From the cell containing the given text, extract its center point as (x, y) coordinate. 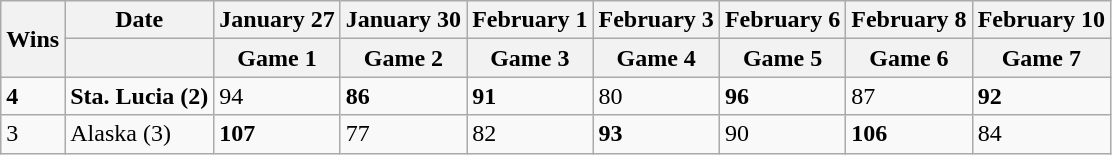
Game 7 (1041, 58)
Game 1 (277, 58)
January 30 (403, 20)
Date (140, 20)
84 (1041, 134)
93 (656, 134)
4 (33, 96)
February 8 (909, 20)
February 1 (530, 20)
90 (782, 134)
77 (403, 134)
96 (782, 96)
94 (277, 96)
80 (656, 96)
Wins (33, 39)
107 (277, 134)
Game 2 (403, 58)
82 (530, 134)
Sta. Lucia (2) (140, 96)
92 (1041, 96)
January 27 (277, 20)
February 3 (656, 20)
Game 4 (656, 58)
Game 5 (782, 58)
86 (403, 96)
91 (530, 96)
February 10 (1041, 20)
Game 3 (530, 58)
106 (909, 134)
87 (909, 96)
3 (33, 134)
February 6 (782, 20)
Alaska (3) (140, 134)
Game 6 (909, 58)
